From the cell containing the given text, extract its center point as [X, Y] coordinate. 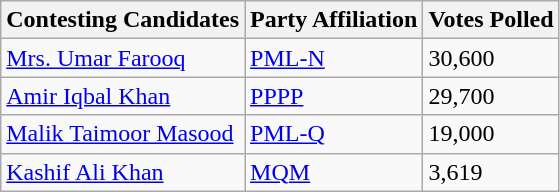
3,619 [491, 172]
19,000 [491, 134]
30,600 [491, 58]
Mrs. Umar Farooq [123, 58]
29,700 [491, 96]
Contesting Candidates [123, 20]
Malik Taimoor Masood [123, 134]
PML-N [334, 58]
PML-Q [334, 134]
Party Affiliation [334, 20]
Kashif Ali Khan [123, 172]
Votes Polled [491, 20]
Amir Iqbal Khan [123, 96]
PPPP [334, 96]
MQM [334, 172]
